Pinpoint the cell where the given text exists, returning its (x, y) midpoint coordinate. 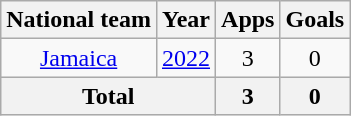
2022 (186, 58)
Apps (248, 20)
Total (108, 96)
Goals (315, 20)
Jamaica (79, 58)
National team (79, 20)
Year (186, 20)
